Locate the cell with the specified text and output its (x, y) center coordinate. 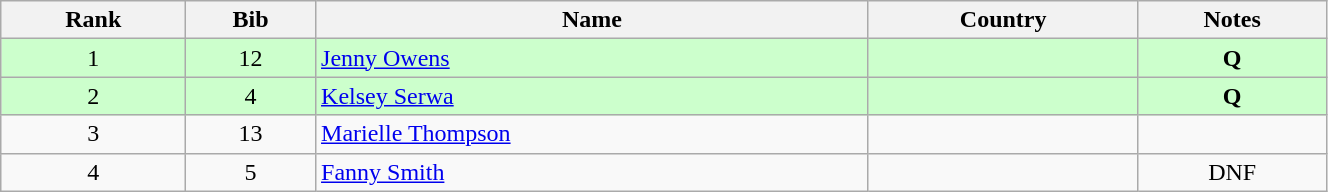
Marielle Thompson (592, 134)
13 (251, 134)
Rank (94, 20)
Kelsey Serwa (592, 96)
DNF (1232, 172)
Jenny Owens (592, 58)
Fanny Smith (592, 172)
1 (94, 58)
Name (592, 20)
3 (94, 134)
12 (251, 58)
5 (251, 172)
Notes (1232, 20)
2 (94, 96)
Country (1002, 20)
Bib (251, 20)
